Output the [x, y] coordinate of the center of the cell containing the given text.  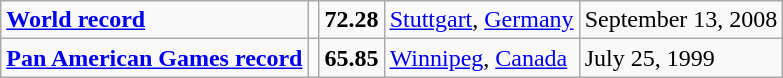
72.28 [352, 20]
September 13, 2008 [681, 20]
July 25, 1999 [681, 58]
65.85 [352, 58]
Stuttgart, Germany [482, 20]
World record [154, 20]
Winnipeg, Canada [482, 58]
Pan American Games record [154, 58]
